Return the (X, Y) coordinate for the center point of the cell that contains the specified text.  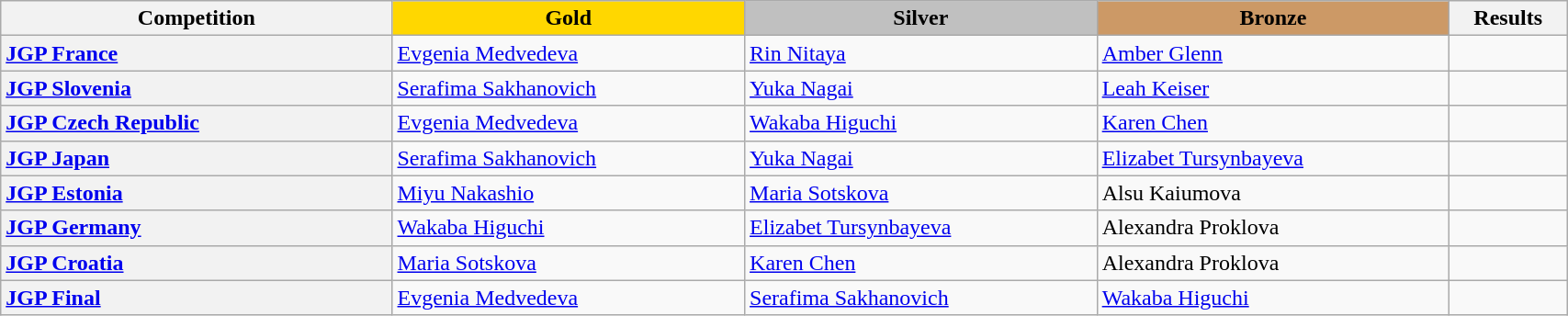
Rin Nitaya (921, 53)
Amber Glenn (1273, 53)
JGP Estonia (197, 193)
Miyu Nakashio (569, 193)
JGP Japan (197, 158)
JGP Germany (197, 228)
Alsu Kaiumova (1273, 193)
JGP Czech Republic (197, 123)
Competition (197, 18)
Bronze (1273, 18)
Results (1508, 18)
JGP Slovenia (197, 88)
JGP Final (197, 298)
JGP France (197, 53)
Leah Keiser (1273, 88)
JGP Croatia (197, 263)
Gold (569, 18)
Silver (921, 18)
